Provide the [x, y] coordinate of the cell's center where the given text is located.  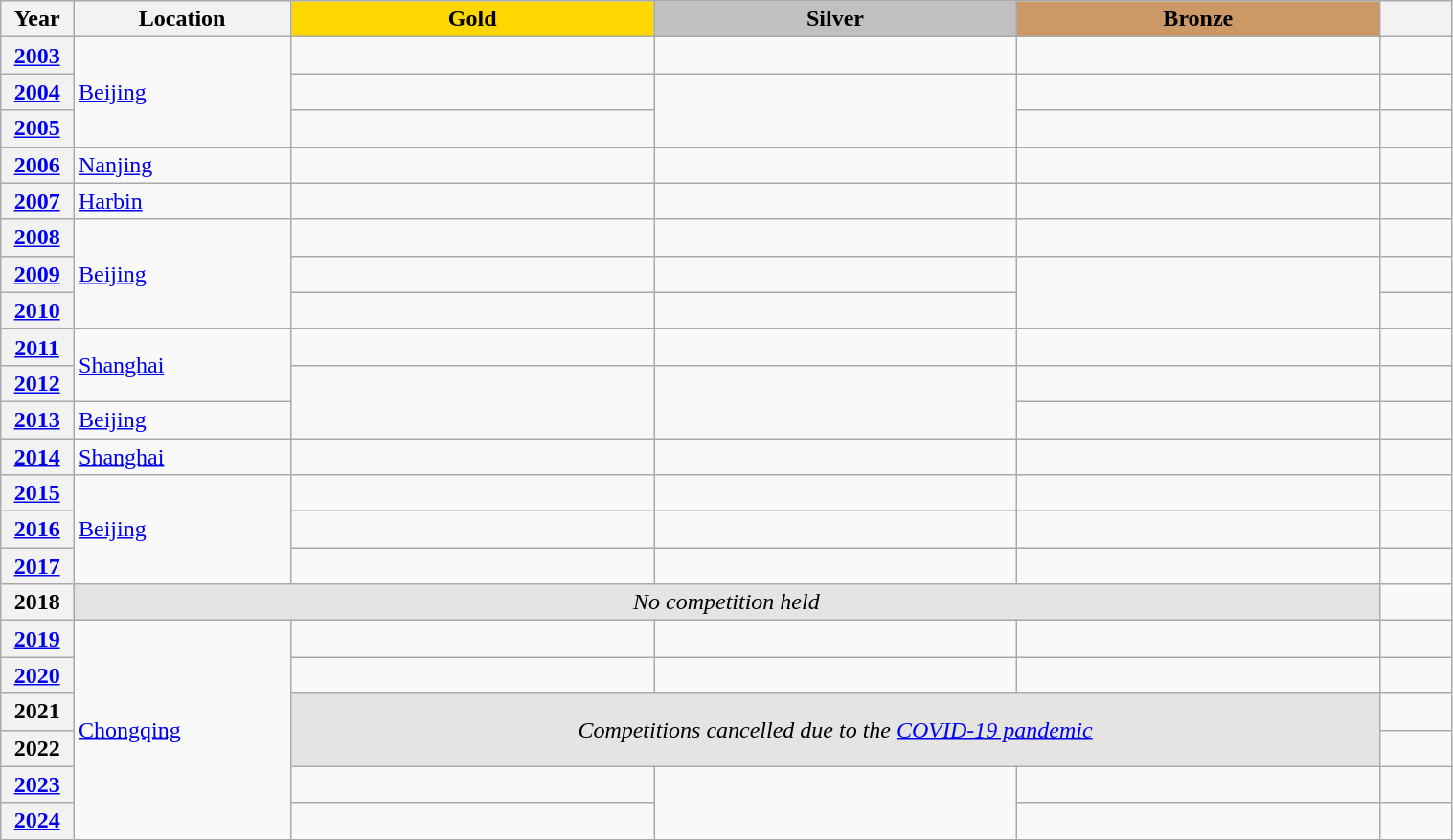
2024 [37, 821]
2020 [37, 675]
2011 [37, 347]
2016 [37, 530]
2022 [37, 748]
2003 [37, 56]
2007 [37, 201]
2015 [37, 493]
2006 [37, 165]
2010 [37, 310]
Harbin [182, 201]
Location [182, 19]
Nanjing [182, 165]
2005 [37, 128]
Year [37, 19]
2004 [37, 92]
Bronze [1197, 19]
2019 [37, 639]
2021 [37, 712]
2017 [37, 566]
2014 [37, 457]
2023 [37, 784]
Competitions cancelled due to the COVID-19 pandemic [835, 730]
Silver [835, 19]
Chongqing [182, 730]
2013 [37, 420]
2009 [37, 274]
Gold [473, 19]
No competition held [726, 602]
2008 [37, 238]
2012 [37, 383]
2018 [37, 602]
